For the text-containing cell, return its midpoint in [X, Y] coordinate format. 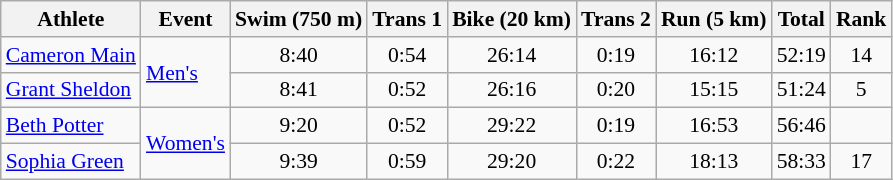
52:19 [802, 55]
Women's [186, 144]
29:22 [512, 126]
58:33 [802, 162]
56:46 [802, 126]
51:24 [802, 90]
Total [802, 19]
Run (5 km) [714, 19]
29:20 [512, 162]
16:12 [714, 55]
9:20 [298, 126]
Grant Sheldon [71, 90]
0:20 [616, 90]
Rank [862, 19]
Athlete [71, 19]
14 [862, 55]
8:40 [298, 55]
16:53 [714, 126]
0:54 [407, 55]
0:59 [407, 162]
Beth Potter [71, 126]
15:15 [714, 90]
Trans 2 [616, 19]
26:14 [512, 55]
Event [186, 19]
9:39 [298, 162]
18:13 [714, 162]
26:16 [512, 90]
Trans 1 [407, 19]
Swim (750 m) [298, 19]
Cameron Main [71, 55]
5 [862, 90]
17 [862, 162]
0:22 [616, 162]
8:41 [298, 90]
Men's [186, 72]
Bike (20 km) [512, 19]
Sophia Green [71, 162]
